Output the (X, Y) coordinate of the center of the cell containing the given text.  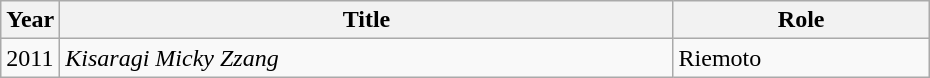
Year (30, 20)
Role (801, 20)
2011 (30, 58)
Title (366, 20)
Kisaragi Micky Zzang (366, 58)
Riemoto (801, 58)
